From the cell containing the given text, extract its center point as [X, Y] coordinate. 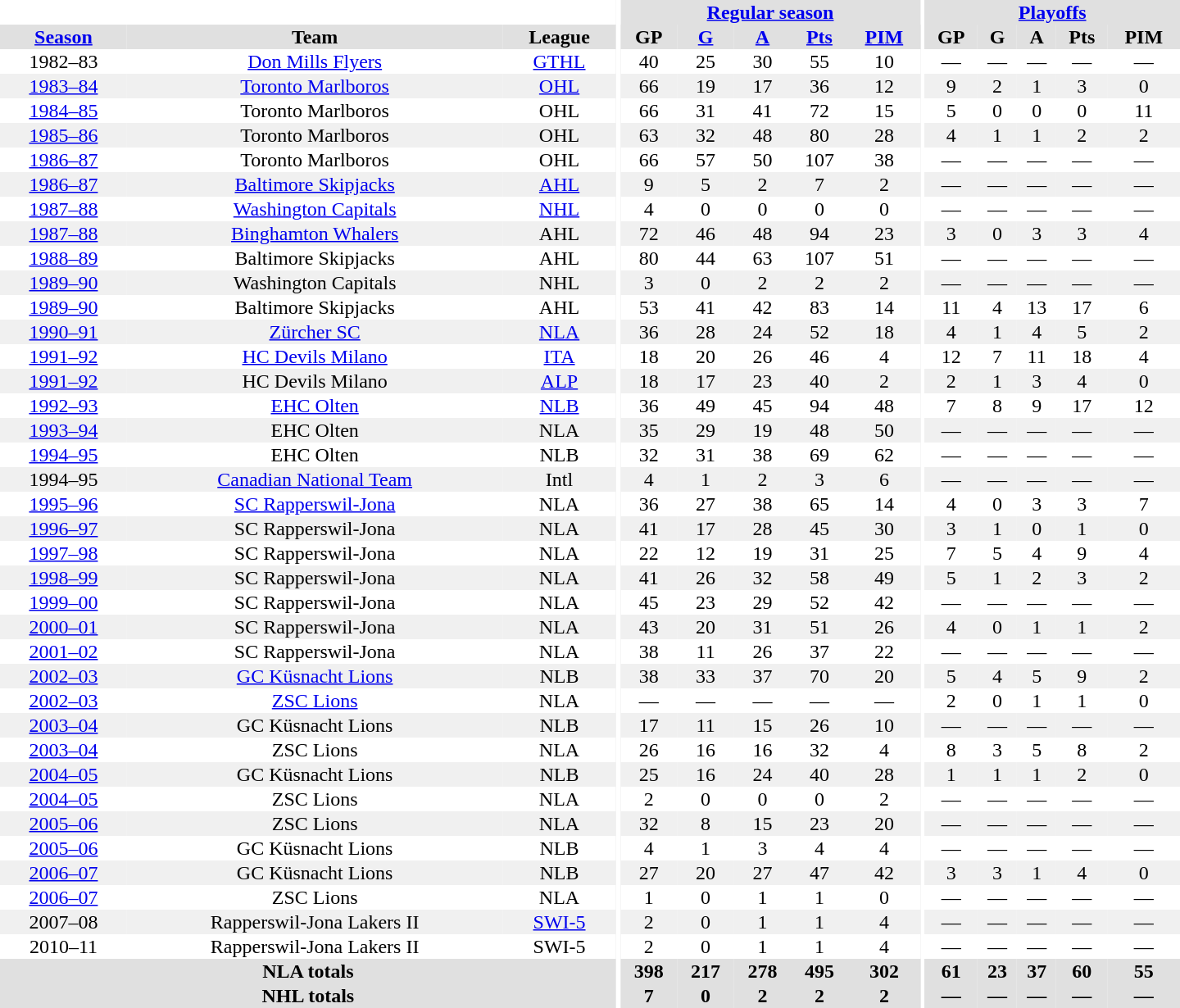
65 [819, 504]
Playoffs [1052, 12]
GTHL [559, 61]
13 [1037, 307]
1990–91 [64, 332]
53 [649, 307]
33 [705, 676]
1993–94 [64, 430]
League [559, 37]
47 [819, 873]
1997–98 [64, 553]
Zürcher SC [315, 332]
70 [819, 676]
57 [705, 160]
83 [819, 307]
1995–96 [64, 504]
62 [884, 455]
278 [762, 971]
302 [884, 971]
398 [649, 971]
60 [1082, 971]
1998–99 [64, 578]
44 [705, 258]
58 [819, 578]
495 [819, 971]
1985–86 [64, 135]
217 [705, 971]
1982–83 [64, 61]
Regular season [770, 12]
Team [315, 37]
35 [649, 430]
2010–11 [64, 947]
Intl [559, 479]
Season [64, 37]
1983–84 [64, 86]
1996–97 [64, 529]
2000–01 [64, 627]
Binghamton Whalers [315, 234]
1992–93 [64, 406]
NLA totals [308, 971]
1984–85 [64, 111]
Canadian National Team [315, 479]
NHL totals [308, 996]
61 [951, 971]
2001–02 [64, 652]
43 [649, 627]
69 [819, 455]
1999–00 [64, 602]
2007–08 [64, 922]
ALP [559, 381]
Don Mills Flyers [315, 61]
1988–89 [64, 258]
ITA [559, 356]
